Locate the cell with the specified text and output its [X, Y] center coordinate. 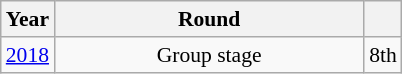
2018 [28, 55]
Year [28, 19]
Round [209, 19]
Group stage [209, 55]
8th [383, 55]
